Capture the cell that displays the provided text and extract its (x, y) central coordinate. 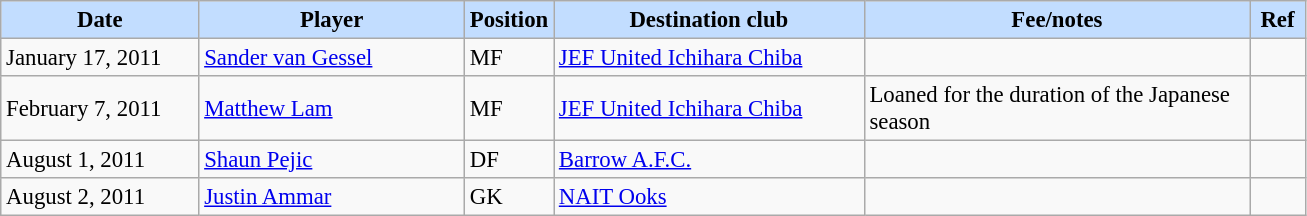
Sander van Gessel (332, 58)
Player (332, 20)
DF (508, 160)
Destination club (710, 20)
January 17, 2011 (100, 58)
February 7, 2011 (100, 108)
Position (508, 20)
Shaun Pejic (332, 160)
GK (508, 197)
Fee/notes (1057, 20)
August 1, 2011 (100, 160)
Date (100, 20)
Matthew Lam (332, 108)
NAIT Ooks (710, 197)
Justin Ammar (332, 197)
August 2, 2011 (100, 197)
Ref (1278, 20)
Barrow A.F.C. (710, 160)
Loaned for the duration of the Japanese season (1057, 108)
